Return the (X, Y) coordinate for the center point of the cell that contains the specified text.  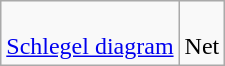
Net (202, 34)
Schlegel diagram (90, 34)
